Return [X, Y] of the center of cell containing provided text 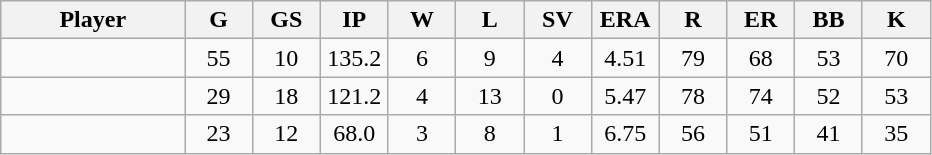
9 [490, 58]
51 [761, 134]
121.2 [354, 96]
35 [896, 134]
GS [286, 20]
4.51 [625, 58]
1 [558, 134]
5.47 [625, 96]
74 [761, 96]
R [693, 20]
BB [829, 20]
3 [422, 134]
6.75 [625, 134]
8 [490, 134]
29 [219, 96]
ER [761, 20]
135.2 [354, 58]
Player [93, 20]
79 [693, 58]
41 [829, 134]
18 [286, 96]
68.0 [354, 134]
G [219, 20]
52 [829, 96]
L [490, 20]
6 [422, 58]
70 [896, 58]
0 [558, 96]
13 [490, 96]
K [896, 20]
ERA [625, 20]
56 [693, 134]
23 [219, 134]
10 [286, 58]
68 [761, 58]
78 [693, 96]
12 [286, 134]
W [422, 20]
SV [558, 20]
55 [219, 58]
IP [354, 20]
